Return the [x, y] coordinate for the center point of the cell that contains the specified text.  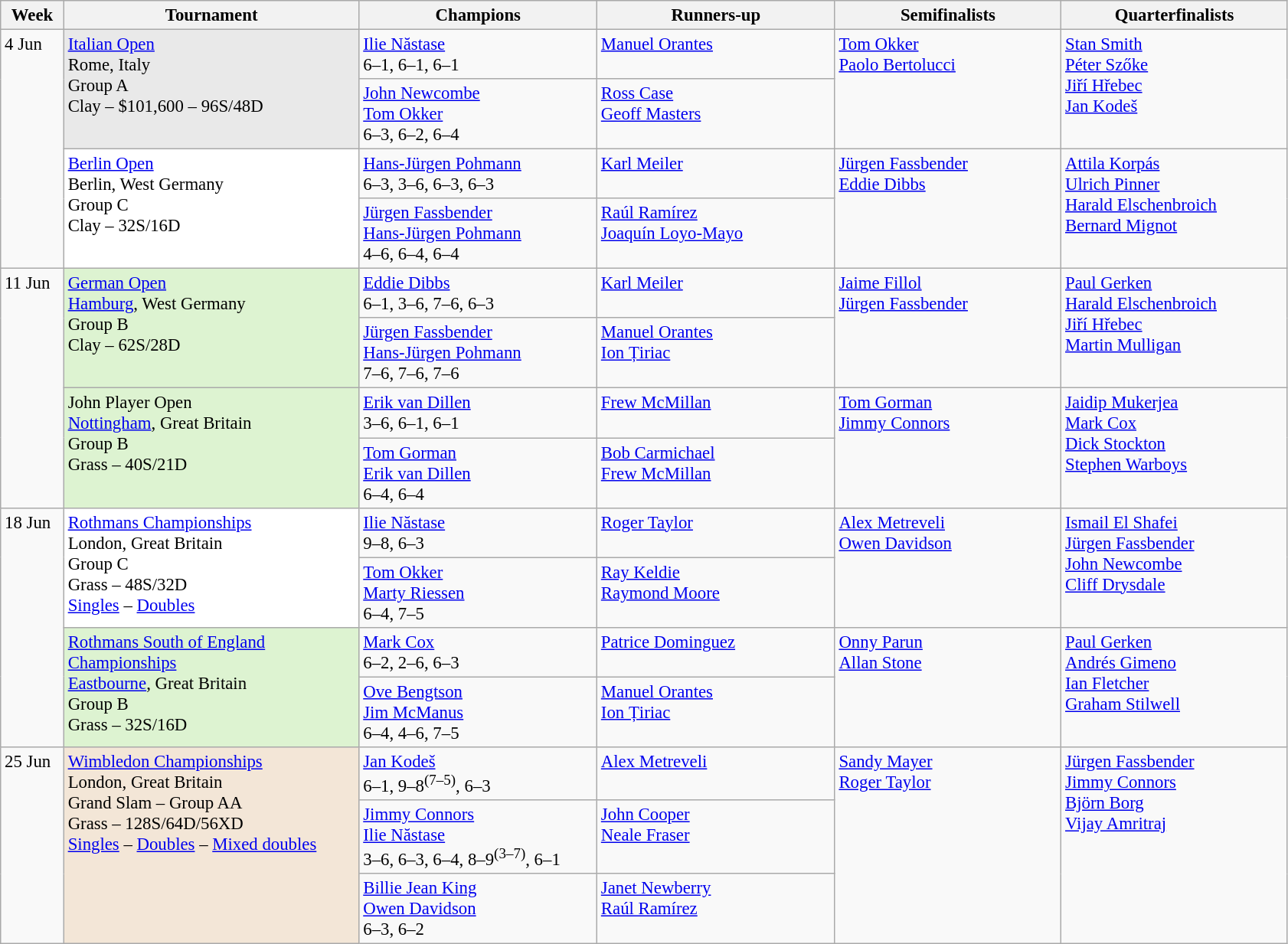
Jürgen Fassbender Hans-Jürgen Pohmann 4–6, 6–4, 6–4 [478, 234]
Ove Bengtson Jim McManus 6–4, 4–6, 7–5 [478, 712]
Frew McMillan [717, 413]
Hans-Jürgen Pohmann 6–3, 3–6, 6–3, 6–3 [478, 175]
Jürgen Fassbender Eddie Dibbs [948, 209]
25 Jun [32, 845]
Bob Carmichael Frew McMillan [717, 473]
Ray Keldie Raymond Moore [717, 593]
Champions [478, 15]
Runners-up [717, 15]
Rothmans Championships London, Great Britain Group C Grass – 48S/32D Singles – Doubles [211, 567]
Mark Cox 6–2, 2–6, 6–3 [478, 652]
Semifinalists [948, 15]
Jan Kodeš 6–1, 9–8(7–5), 6–3 [478, 773]
Sandy Mayer Roger Taylor [948, 845]
Jürgen Fassbender Hans-Jürgen Pohmann 7–6, 7–6, 7–6 [478, 354]
Roger Taylor [717, 533]
German Open Hamburg, West Germany Group B Clay – 62S/28D [211, 328]
11 Jun [32, 388]
Stan Smith Péter Szőke Jiří Hřebec Jan Kodeš [1175, 90]
Alex Metreveli [717, 773]
18 Jun [32, 627]
Week [32, 15]
John Player Open Nottingham, Great Britain Group B Grass – 40S/21D [211, 448]
Janet Newberry Raúl Ramírez [717, 909]
John Newcombe Tom Okker 6–3, 6–2, 6–4 [478, 114]
Berlin Open Berlin, West Germany Group C Clay – 32S/16D [211, 209]
John Cooper Neale Fraser [717, 837]
Attila Korpás Ulrich Pinner Harald Elschenbroich Bernard Mignot [1175, 209]
Eddie Dibbs 6–1, 3–6, 7–6, 6–3 [478, 294]
Manuel Orantes [717, 55]
Jürgen Fassbender Jimmy Connors Björn Borg Vijay Amritraj [1175, 845]
Ilie Năstase 9–8, 6–3 [478, 533]
Ismail El Shafei Jürgen Fassbender John Newcombe Cliff Drysdale [1175, 567]
Ross Case Geoff Masters [717, 114]
Tom Okker Paolo Bertolucci [948, 90]
Rothmans South of England Championships Eastbourne, Great Britain Group B Grass – 32S/16D [211, 687]
Paul Gerken Harald Elschenbroich Jiří Hřebec Martin Mulligan [1175, 328]
Ilie Năstase 6–1, 6–1, 6–1 [478, 55]
4 Jun [32, 149]
Alex Metreveli Owen Davidson [948, 567]
Erik van Dillen 3–6, 6–1, 6–1 [478, 413]
Paul Gerken Andrés Gimeno Ian Fletcher Graham Stilwell [1175, 687]
Italian Open Rome, Italy Group A Clay – $101,600 – 96S/48D [211, 90]
Onny Parun Allan Stone [948, 687]
Tom Okker Marty Riessen 6–4, 7–5 [478, 593]
Jaime Fillol Jürgen Fassbender [948, 328]
Tournament [211, 15]
Patrice Dominguez [717, 652]
Jaidip Mukerjea Mark Cox Dick Stockton Stephen Warboys [1175, 448]
Jimmy Connors Ilie Năstase 3–6, 6–3, 6–4, 8–9(3–7), 6–1 [478, 837]
Raúl Ramírez Joaquín Loyo-Mayo [717, 234]
Quarterfinalists [1175, 15]
Tom Gorman Erik van Dillen 6–4, 6–4 [478, 473]
Tom Gorman Jimmy Connors [948, 448]
Billie Jean King Owen Davidson 6–3, 6–2 [478, 909]
Wimbledon Championships London, Great Britain Grand Slam – Group AA Grass – 128S/64D/56XD Singles – Doubles – Mixed doubles [211, 845]
